Find where the given text appears and provide that cell's center as (x, y) coordinate. 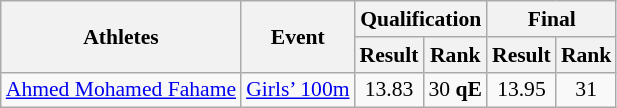
Final (552, 19)
Athletes (121, 36)
13.95 (522, 90)
Qualification (421, 19)
Event (298, 36)
13.83 (390, 90)
30 qE (455, 90)
Ahmed Mohamed Fahame (121, 90)
Girls’ 100m (298, 90)
31 (586, 90)
